Locate the cell with the specified text and output its [x, y] center coordinate. 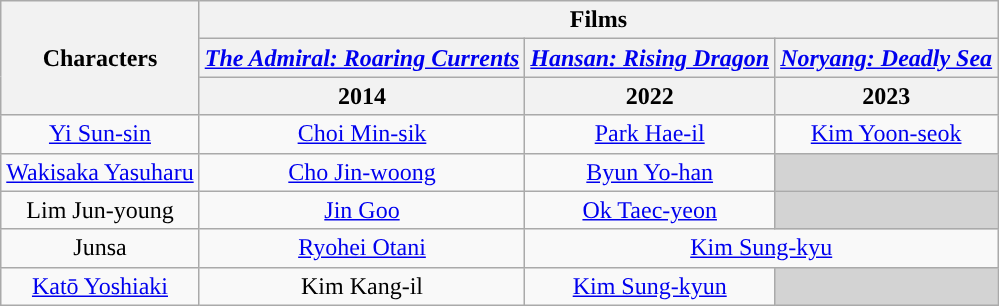
Lim Jun-young [100, 210]
Yi Sun-sin [100, 134]
Characters [100, 58]
Junsa [100, 248]
Ryohei Otani [362, 248]
2023 [886, 96]
Kim Yoon-seok [886, 134]
Katō Yoshiaki [100, 286]
Kim Kang-il [362, 286]
2022 [650, 96]
Ok Taec-yeon [650, 210]
Choi Min-sik [362, 134]
Byun Yo-han [650, 172]
Kim Sung-kyu [762, 248]
Hansan: Rising Dragon [650, 58]
Films [598, 20]
Park Hae-il [650, 134]
Noryang: Deadly Sea [886, 58]
Kim Sung-kyun [650, 286]
2014 [362, 96]
Wakisaka Yasuharu [100, 172]
The Admiral: Roaring Currents [362, 58]
Cho Jin-woong [362, 172]
Jin Goo [362, 210]
